Return [X, Y] of the center of cell containing provided text 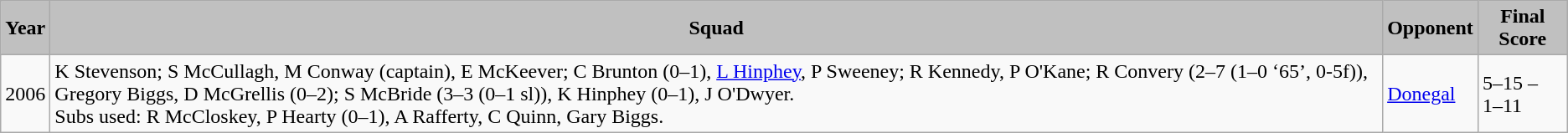
Final Score [1523, 28]
Opponent [1431, 28]
Donegal [1431, 94]
5–15 – 1–11 [1523, 94]
Squad [717, 28]
2006 [25, 94]
Year [25, 28]
